Return (x, y) of the center of cell containing provided text 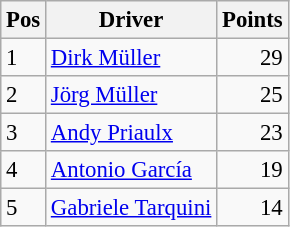
Andy Priaulx (132, 133)
2 (24, 95)
5 (24, 208)
25 (252, 95)
Dirk Müller (132, 58)
Driver (132, 20)
Pos (24, 20)
1 (24, 58)
14 (252, 208)
29 (252, 58)
19 (252, 170)
4 (24, 170)
23 (252, 133)
Jörg Müller (132, 95)
Gabriele Tarquini (132, 208)
Antonio García (132, 170)
Points (252, 20)
3 (24, 133)
